Capture the cell that displays the provided text and extract its [X, Y] central coordinate. 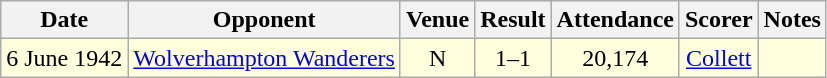
N [437, 58]
Date [64, 20]
Venue [437, 20]
Scorer [718, 20]
Collett [718, 58]
Attendance [615, 20]
Opponent [264, 20]
Notes [792, 20]
1–1 [513, 58]
Wolverhampton Wanderers [264, 58]
Result [513, 20]
20,174 [615, 58]
6 June 1942 [64, 58]
